Return (X, Y) of the center of cell containing provided text 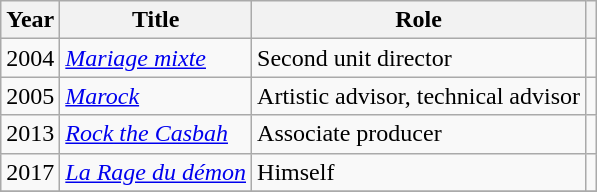
Rock the Casbah (156, 134)
Artistic advisor, technical advisor (419, 96)
Mariage mixte (156, 58)
Title (156, 20)
2017 (30, 172)
Associate producer (419, 134)
2013 (30, 134)
2005 (30, 96)
La Rage du démon (156, 172)
Himself (419, 172)
Second unit director (419, 58)
Marock (156, 96)
2004 (30, 58)
Year (30, 20)
Role (419, 20)
